From the cell containing the given text, extract its center point as (X, Y) coordinate. 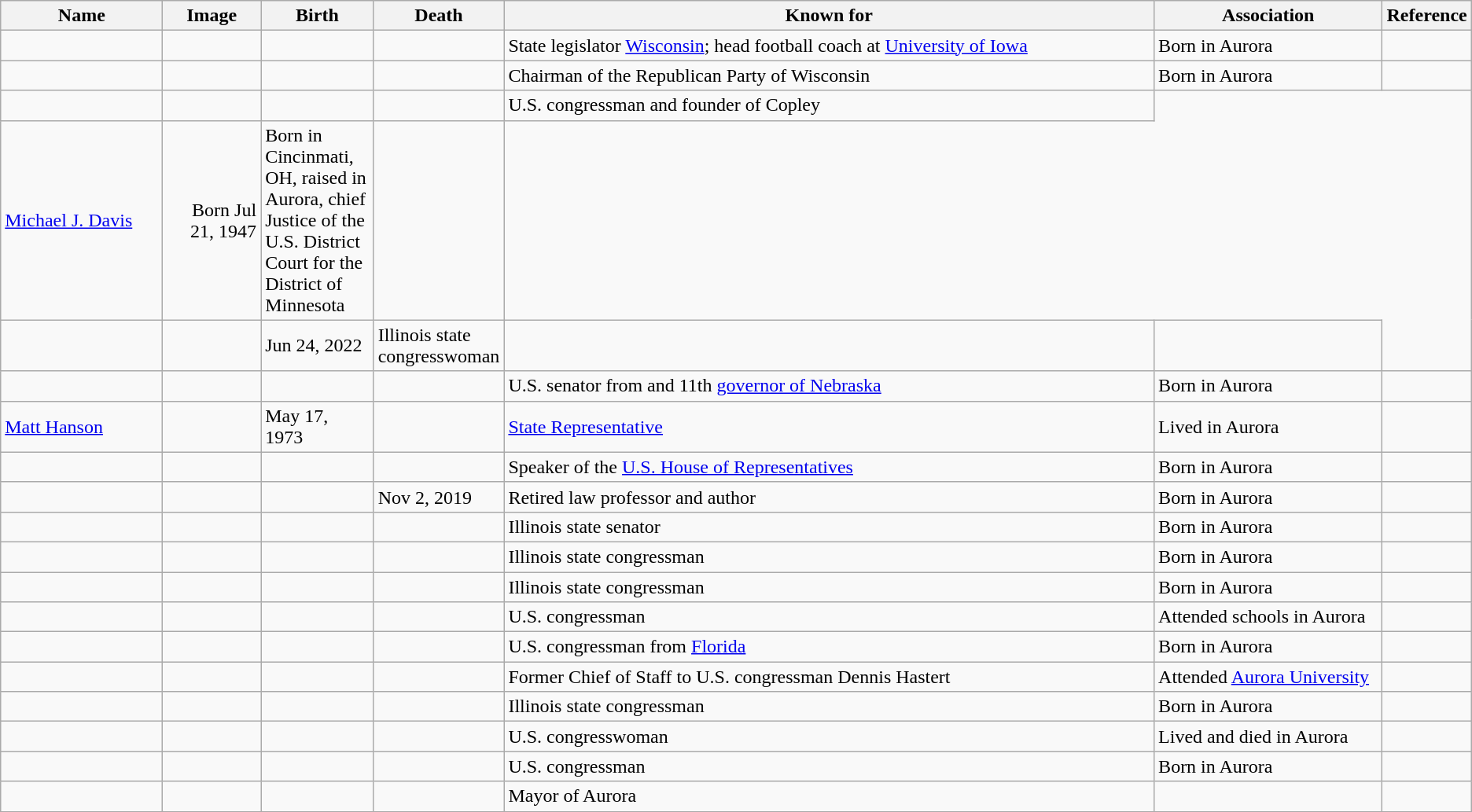
Born Jul 21, 1947 (212, 220)
Death (439, 16)
Speaker of the U.S. House of Representatives (829, 467)
Chairman of the Republican Party of Wisconsin (829, 75)
U.S. congressman and founder of Copley (829, 105)
Known for (829, 16)
State legislator Wisconsin; head football coach at University of Iowa (829, 46)
Illinois state congresswoman (439, 346)
Former Chief of Staff to U.S. congressman Dennis Hastert (829, 677)
May 17, 1973 (318, 426)
Jun 24, 2022 (318, 346)
Attended schools in Aurora (1268, 617)
Illinois state senator (829, 527)
U.S. senator from and 11th governor of Nebraska (829, 386)
Name (82, 16)
Lived and died in Aurora (1268, 737)
U.S. congresswoman (829, 737)
Michael J. Davis (82, 220)
Association (1268, 16)
Birth (318, 16)
Image (212, 16)
Attended Aurora University (1268, 677)
Matt Hanson (82, 426)
Nov 2, 2019 (439, 497)
Retired law professor and author (829, 497)
Born in Cincinmati, OH, raised in Aurora, chief Justice of the U.S. District Court for the District of Minnesota (318, 220)
Lived in Aurora (1268, 426)
Reference (1426, 16)
State Representative (829, 426)
Mayor of Aurora (829, 796)
U.S. congressman from Florida (829, 647)
